Scan for the cell matching the given text and deliver its [x, y] coordinate at center. 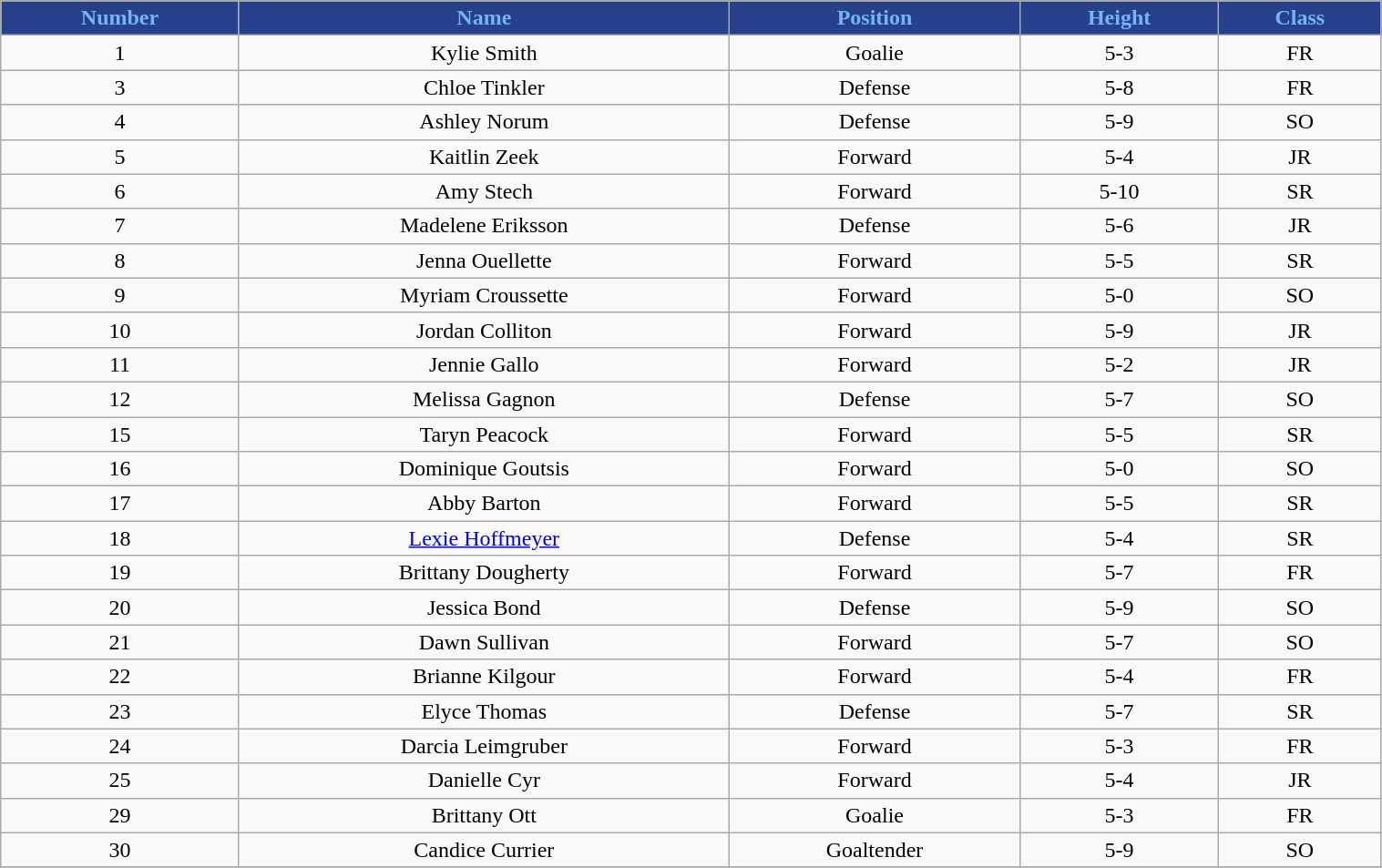
29 [120, 815]
7 [120, 226]
5-10 [1120, 191]
9 [120, 295]
Dawn Sullivan [484, 642]
Taryn Peacock [484, 434]
6 [120, 191]
Dominique Goutsis [484, 469]
25 [120, 781]
Kaitlin Zeek [484, 157]
22 [120, 677]
Brittany Dougherty [484, 573]
Kylie Smith [484, 53]
Jessica Bond [484, 608]
Candice Currier [484, 850]
5-8 [1120, 87]
15 [120, 434]
4 [120, 122]
10 [120, 330]
Jenna Ouellette [484, 260]
Darcia Leimgruber [484, 746]
Name [484, 18]
Jennie Gallo [484, 364]
21 [120, 642]
8 [120, 260]
Abby Barton [484, 504]
12 [120, 399]
Ashley Norum [484, 122]
Number [120, 18]
30 [120, 850]
Chloe Tinkler [484, 87]
Melissa Gagnon [484, 399]
Class [1300, 18]
Position [875, 18]
Goaltender [875, 850]
5-6 [1120, 226]
Height [1120, 18]
Danielle Cyr [484, 781]
Jordan Colliton [484, 330]
18 [120, 538]
20 [120, 608]
Elyce Thomas [484, 711]
23 [120, 711]
1 [120, 53]
Brianne Kilgour [484, 677]
5-2 [1120, 364]
Amy Stech [484, 191]
Myriam Croussette [484, 295]
3 [120, 87]
Lexie Hoffmeyer [484, 538]
19 [120, 573]
16 [120, 469]
11 [120, 364]
17 [120, 504]
5 [120, 157]
Madelene Eriksson [484, 226]
Brittany Ott [484, 815]
24 [120, 746]
